Scan for the cell matching the given text and deliver its [X, Y] coordinate at center. 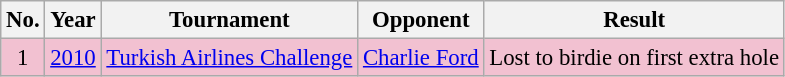
Year [73, 20]
Charlie Ford [421, 58]
Opponent [421, 20]
2010 [73, 58]
Result [634, 20]
No. [23, 20]
Tournament [230, 20]
1 [23, 58]
Turkish Airlines Challenge [230, 58]
Lost to birdie on first extra hole [634, 58]
